Extract the (x, y) coordinate from the center of the cell holding the provided text.  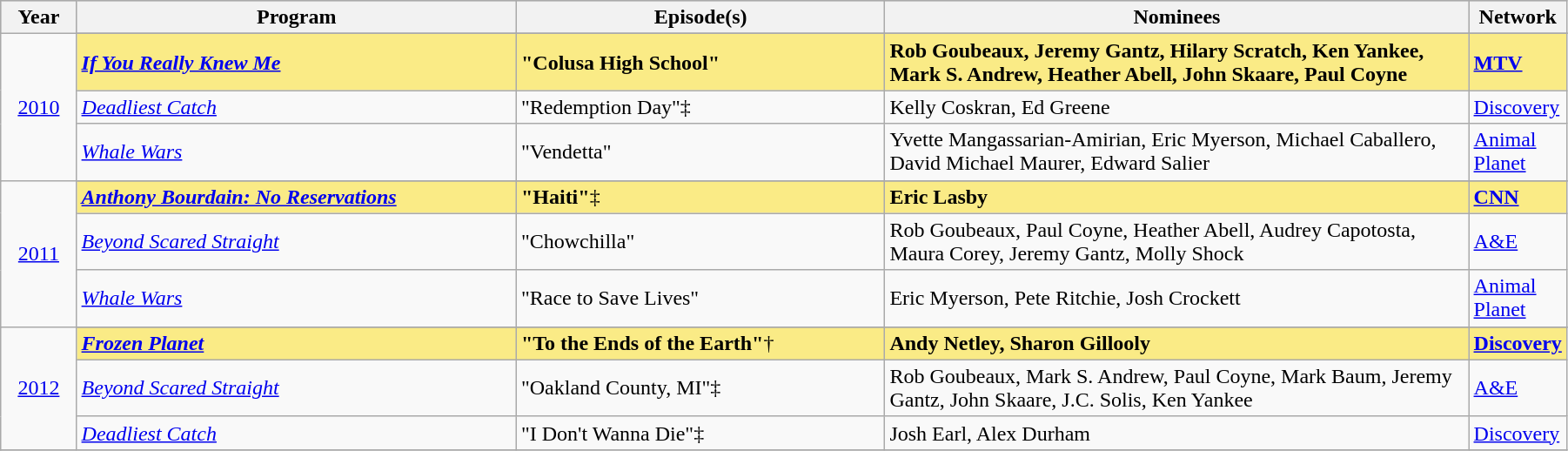
"I Don't Wanna Die"‡ (700, 433)
Episode(s) (700, 17)
2011 (38, 253)
Eric Lasby (1176, 197)
If You Really Knew Me (296, 63)
Yvette Mangassarian-Amirian, Eric Myerson, Michael Caballero, David Michael Maurer, Edward Salier (1176, 151)
"Colusa High School" (700, 63)
Eric Myerson, Pete Ritchie, Josh Crockett (1176, 298)
Year (38, 17)
Rob Goubeaux, Mark S. Andrew, Paul Coyne, Mark Baum, Jeremy Gantz, John Skaare, J.C. Solis, Ken Yankee (1176, 388)
Rob Goubeaux, Jeremy Gantz, Hilary Scratch, Ken Yankee, Mark S. Andrew, Heather Abell, John Skaare, Paul Coyne (1176, 63)
Network (1518, 17)
"Oakland County, MI"‡ (700, 388)
Andy Netley, Sharon Gillooly (1176, 343)
Program (296, 17)
"Race to Save Lives" (700, 298)
MTV (1518, 63)
Rob Goubeaux, Paul Coyne, Heather Abell, Audrey Capotosta, Maura Corey, Jeremy Gantz, Molly Shock (1176, 242)
"Vendetta" (700, 151)
Kelly Coskran, Ed Greene (1176, 107)
Josh Earl, Alex Durham (1176, 433)
Frozen Planet (296, 343)
2010 (38, 107)
2012 (38, 388)
"To the Ends of the Earth"† (700, 343)
Nominees (1176, 17)
CNN (1518, 197)
"Chowchilla" (700, 242)
"Haiti"‡ (700, 197)
Anthony Bourdain: No Reservations (296, 197)
"Redemption Day"‡ (700, 107)
